Extract the (X, Y) coordinate from the center of the cell holding the provided text.  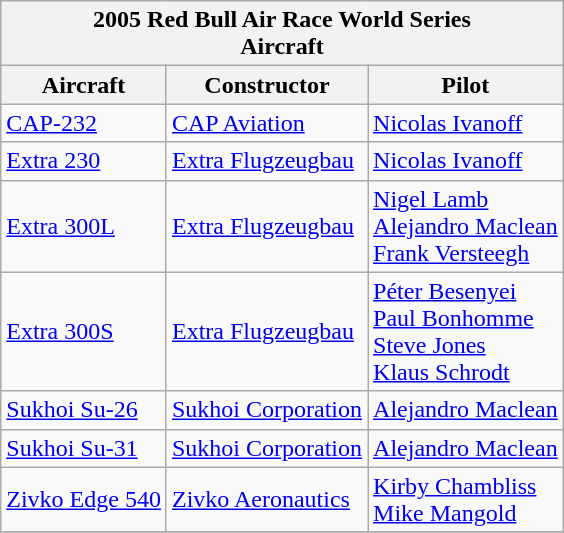
Nigel Lamb Alejandro Maclean Frank Versteegh (466, 226)
Extra 300L (84, 226)
Constructor (266, 85)
2005 Red Bull Air Race World SeriesAircraft (282, 34)
CAP Aviation (266, 123)
Extra 230 (84, 161)
CAP-232 (84, 123)
Sukhoi Su-26 (84, 410)
Extra 300S (84, 332)
Kirby Chambliss Mike Mangold (466, 500)
Aircraft (84, 85)
Péter Besenyei Paul Bonhomme Steve Jones Klaus Schrodt (466, 332)
Sukhoi Su-31 (84, 448)
Pilot (466, 85)
Zivko Edge 540 (84, 500)
Zivko Aeronautics (266, 500)
